For the text-containing cell, return its midpoint in [X, Y] coordinate format. 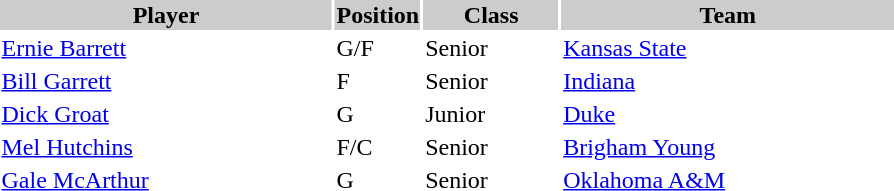
Class [492, 15]
Player [166, 15]
Dick Groat [166, 114]
G/F [378, 48]
Indiana [728, 81]
Ernie Barrett [166, 48]
Team [728, 15]
Duke [728, 114]
Kansas State [728, 48]
Mel Hutchins [166, 147]
Bill Garrett [166, 81]
F [378, 81]
Junior [492, 114]
Brigham Young [728, 147]
Position [378, 15]
F/C [378, 147]
G [378, 114]
